Provide the (X, Y) coordinate of the cell's center where the given text is located.  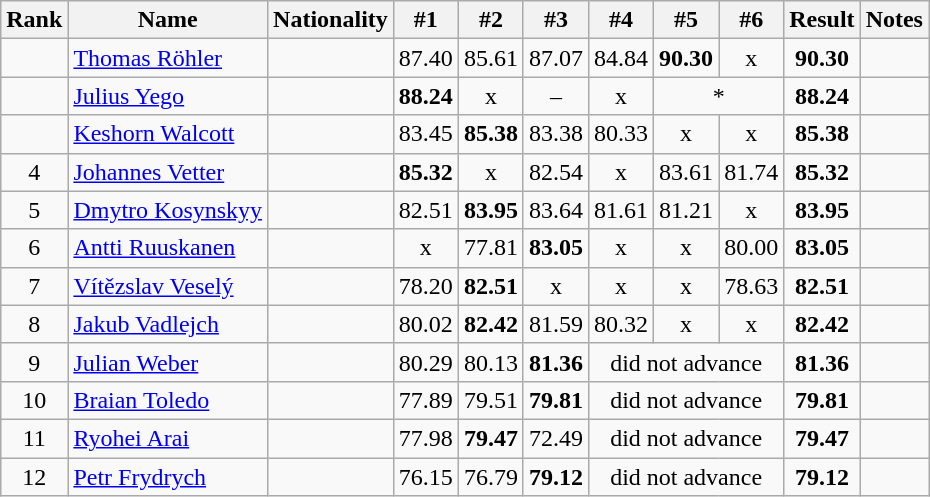
Petr Frydrych (168, 477)
Nationality (331, 20)
76.15 (426, 477)
9 (34, 362)
Antti Ruuskanen (168, 248)
7 (34, 286)
81.61 (622, 210)
6 (34, 248)
81.59 (556, 324)
11 (34, 438)
Braian Toledo (168, 400)
78.20 (426, 286)
83.61 (686, 172)
#1 (426, 20)
Vítězslav Veselý (168, 286)
78.63 (752, 286)
Keshorn Walcott (168, 134)
Thomas Röhler (168, 58)
Result (822, 20)
Rank (34, 20)
82.54 (556, 172)
– (556, 96)
Johannes Vetter (168, 172)
84.84 (622, 58)
12 (34, 477)
72.49 (556, 438)
81.21 (686, 210)
87.07 (556, 58)
Notes (894, 20)
80.02 (426, 324)
81.74 (752, 172)
83.64 (556, 210)
76.79 (490, 477)
Dmytro Kosynskyy (168, 210)
85.61 (490, 58)
80.32 (622, 324)
83.45 (426, 134)
80.00 (752, 248)
4 (34, 172)
80.29 (426, 362)
Ryohei Arai (168, 438)
#6 (752, 20)
77.98 (426, 438)
79.51 (490, 400)
80.33 (622, 134)
8 (34, 324)
Julian Weber (168, 362)
77.89 (426, 400)
77.81 (490, 248)
#2 (490, 20)
#5 (686, 20)
Jakub Vadlejch (168, 324)
Julius Yego (168, 96)
87.40 (426, 58)
80.13 (490, 362)
10 (34, 400)
5 (34, 210)
83.38 (556, 134)
Name (168, 20)
#3 (556, 20)
#4 (622, 20)
* (719, 96)
